From the cell containing the given text, extract its center point as (X, Y) coordinate. 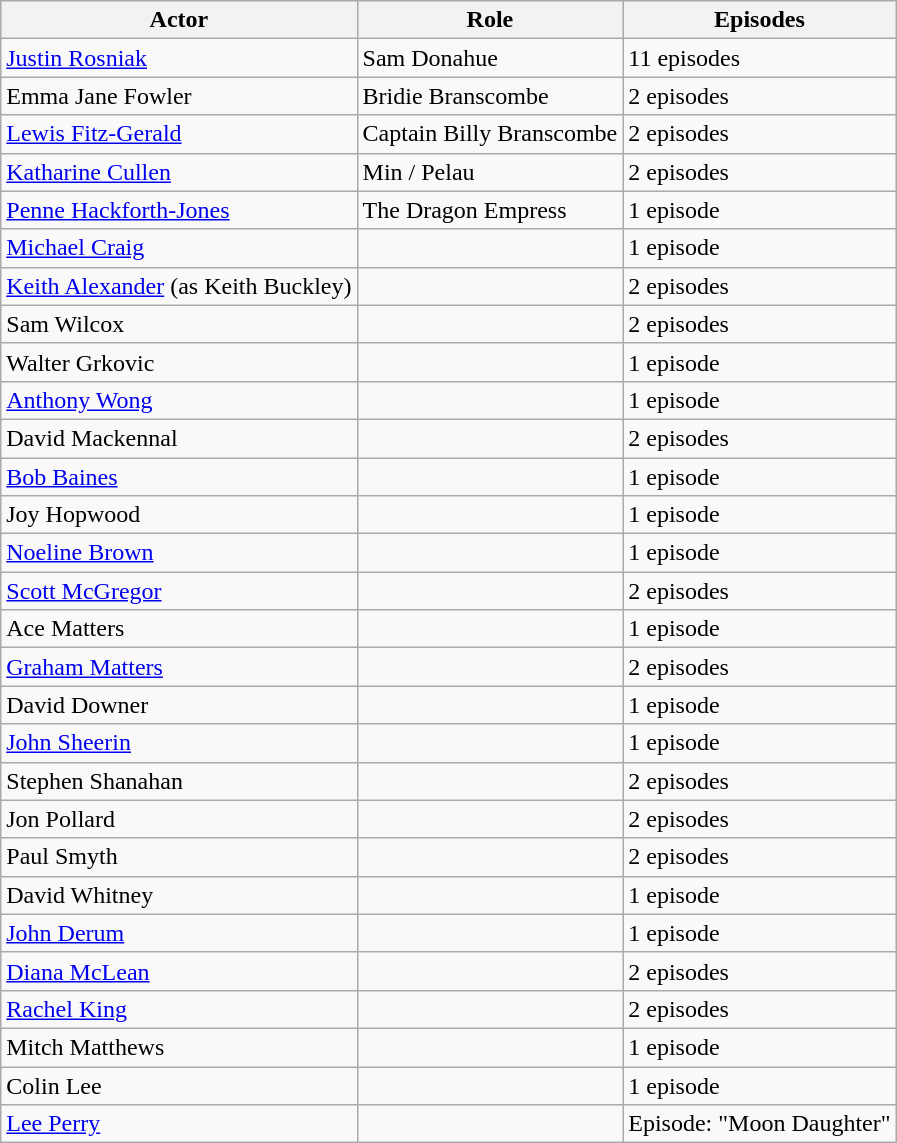
Lee Perry (179, 1124)
Stephen Shanahan (179, 781)
John Derum (179, 933)
Michael Craig (179, 248)
Justin Rosniak (179, 58)
Captain Billy Branscombe (490, 134)
Emma Jane Fowler (179, 96)
Noeline Brown (179, 553)
Sam Wilcox (179, 324)
Jon Pollard (179, 819)
Scott McGregor (179, 591)
Episodes (760, 20)
David Downer (179, 705)
David Mackennal (179, 438)
Rachel King (179, 1009)
Graham Matters (179, 667)
Joy Hopwood (179, 515)
Katharine Cullen (179, 172)
Bob Baines (179, 477)
Anthony Wong (179, 400)
Ace Matters (179, 629)
Actor (179, 20)
Episode: "Moon Daughter" (760, 1124)
Min / Pelau (490, 172)
Lewis Fitz-Gerald (179, 134)
Role (490, 20)
Paul Smyth (179, 857)
Walter Grkovic (179, 362)
Diana McLean (179, 971)
David Whitney (179, 895)
John Sheerin (179, 743)
Penne Hackforth-Jones (179, 210)
Mitch Matthews (179, 1047)
Bridie Branscombe (490, 96)
11 episodes (760, 58)
Sam Donahue (490, 58)
The Dragon Empress (490, 210)
Colin Lee (179, 1085)
Keith Alexander (as Keith Buckley) (179, 286)
